Determine the (x, y) coordinate at the center of the cell enclosing the given text.  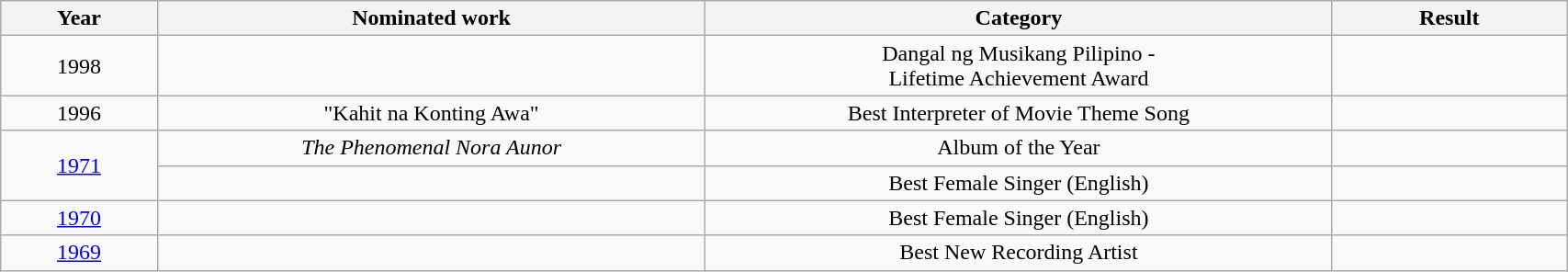
The Phenomenal Nora Aunor (432, 148)
Result (1450, 18)
1970 (79, 218)
1971 (79, 165)
Category (1019, 18)
Nominated work (432, 18)
Dangal ng Musikang Pilipino - Lifetime Achievement Award (1019, 66)
Best Interpreter of Movie Theme Song (1019, 113)
"Kahit na Konting Awa" (432, 113)
Best New Recording Artist (1019, 253)
Year (79, 18)
1996 (79, 113)
1998 (79, 66)
1969 (79, 253)
Album of the Year (1019, 148)
